Determine the (x, y) coordinate at the center of the cell enclosing the given text.  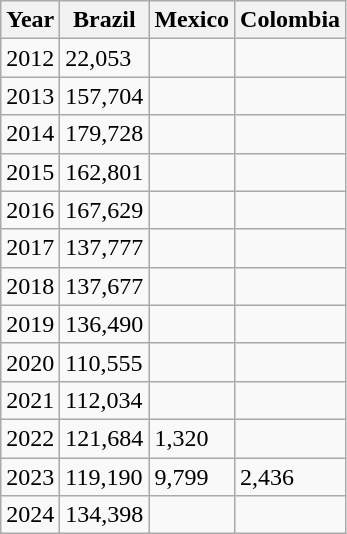
136,490 (104, 324)
179,728 (104, 134)
Mexico (192, 20)
2023 (30, 477)
2,436 (290, 477)
112,034 (104, 400)
2017 (30, 248)
Brazil (104, 20)
9,799 (192, 477)
2020 (30, 362)
2022 (30, 438)
2012 (30, 58)
137,777 (104, 248)
162,801 (104, 172)
134,398 (104, 515)
Year (30, 20)
2013 (30, 96)
1,320 (192, 438)
167,629 (104, 210)
Colombia (290, 20)
137,677 (104, 286)
2018 (30, 286)
2021 (30, 400)
2024 (30, 515)
157,704 (104, 96)
110,555 (104, 362)
2019 (30, 324)
121,684 (104, 438)
2014 (30, 134)
2016 (30, 210)
119,190 (104, 477)
2015 (30, 172)
22,053 (104, 58)
